Scan for the cell matching the given text and deliver its [X, Y] coordinate at center. 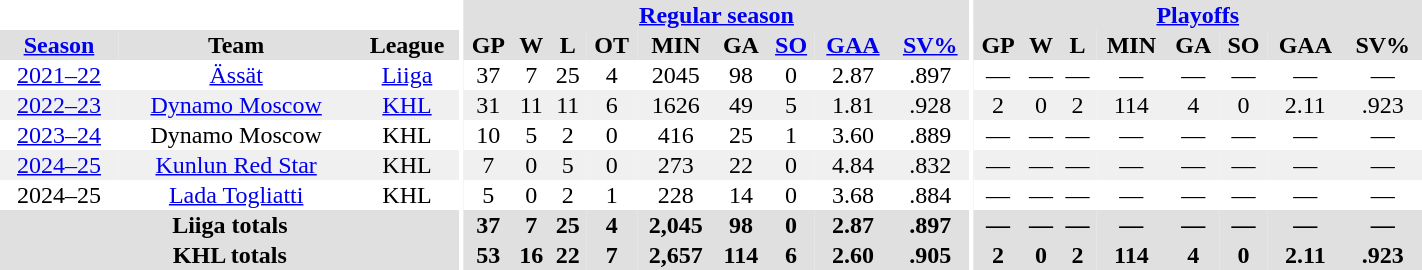
Playoffs [1198, 15]
228 [676, 195]
.889 [930, 135]
Team [236, 45]
2045 [676, 75]
Ässät [236, 75]
2.60 [853, 255]
.905 [930, 255]
3.60 [853, 135]
1626 [676, 105]
League [406, 45]
.884 [930, 195]
Liiga [406, 75]
Regular season [717, 15]
416 [676, 135]
2023–24 [59, 135]
Season [59, 45]
Kunlun Red Star [236, 165]
OT [612, 45]
31 [488, 105]
Liiga totals [230, 225]
2,045 [676, 225]
10 [488, 135]
273 [676, 165]
53 [488, 255]
3.68 [853, 195]
1.81 [853, 105]
4.84 [853, 165]
.832 [930, 165]
2,657 [676, 255]
49 [740, 105]
2021–22 [59, 75]
KHL totals [230, 255]
16 [532, 255]
14 [740, 195]
2022–23 [59, 105]
Lada Togliatti [236, 195]
.928 [930, 105]
